From the cell containing the given text, extract its center point as (x, y) coordinate. 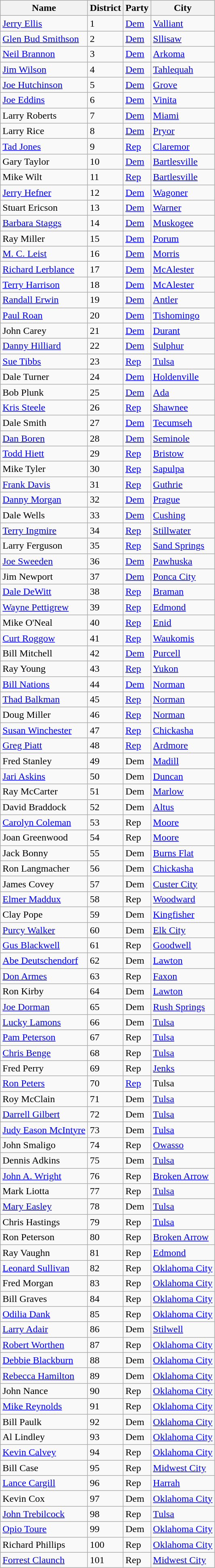
81 (105, 1253)
Opio Toure (44, 1529)
53 (105, 822)
79 (105, 1222)
Madill (183, 761)
78 (105, 1207)
69 (105, 1068)
John Carey (44, 331)
Danny Morgan (44, 500)
Mary Easley (44, 1207)
Jerry Ellis (44, 23)
Bristow (183, 454)
49 (105, 761)
Randall Erwin (44, 300)
Ray McCarter (44, 792)
80 (105, 1237)
Neil Brannon (44, 54)
Kevin Cox (44, 1499)
38 (105, 592)
Danny Hilliard (44, 346)
Bill Graves (44, 1299)
56 (105, 868)
Elk City (183, 930)
37 (105, 576)
Joan Greenwood (44, 838)
Altus (183, 807)
7 (105, 115)
Fred Stanley (44, 761)
40 (105, 623)
Joe Eddins (44, 100)
Chris Benge (44, 1053)
Robert Worthen (44, 1345)
71 (105, 1099)
Seminole (183, 438)
18 (105, 285)
75 (105, 1160)
Mike O'Neal (44, 623)
16 (105, 254)
55 (105, 853)
36 (105, 561)
Muskogee (183, 223)
66 (105, 1022)
Wagoner (183, 193)
Jack Bonny (44, 853)
61 (105, 945)
Ray Young (44, 669)
87 (105, 1345)
Dale Wells (44, 515)
Sue Tibbs (44, 361)
43 (105, 669)
101 (105, 1560)
91 (105, 1406)
Jenks (183, 1068)
Ray Miller (44, 239)
24 (105, 377)
John A. Wright (44, 1176)
17 (105, 269)
Richard Lerblance (44, 269)
Waukomis (183, 638)
Richard Phillips (44, 1545)
76 (105, 1176)
20 (105, 315)
Stillwater (183, 530)
Carolyn Coleman (44, 822)
Dale Turner (44, 377)
54 (105, 838)
Warner (183, 208)
Marlow (183, 792)
Vinita (183, 100)
42 (105, 653)
48 (105, 746)
Bill Mitchell (44, 653)
Bob Plunk (44, 392)
Thad Balkman (44, 700)
Ray Vaughn (44, 1253)
5 (105, 85)
Tahlequah (183, 69)
Claremor (183, 146)
67 (105, 1038)
41 (105, 638)
Dale Smith (44, 423)
93 (105, 1437)
Mike Wilt (44, 177)
Al Lindley (44, 1437)
95 (105, 1468)
72 (105, 1114)
Bill Paulk (44, 1421)
Miami (183, 115)
57 (105, 884)
Rebecca Hamilton (44, 1375)
Sllisaw (183, 39)
Doug Miller (44, 715)
63 (105, 976)
84 (105, 1299)
Darrell Gilbert (44, 1114)
34 (105, 530)
85 (105, 1314)
Odilia Dank (44, 1314)
58 (105, 899)
Dan Boren (44, 438)
James Covey (44, 884)
88 (105, 1360)
74 (105, 1145)
6 (105, 100)
Custer City (183, 884)
98 (105, 1514)
Joe Sweeden (44, 561)
Todd Hiett (44, 454)
Paul Roan (44, 315)
Susan Winchester (44, 730)
Clay Pope (44, 914)
Barbara Staggs (44, 223)
Mike Reynolds (44, 1406)
Kevin Calvey (44, 1453)
Larry Rice (44, 131)
10 (105, 161)
Tishomingo (183, 315)
District (105, 8)
Jim Wilson (44, 69)
46 (105, 715)
82 (105, 1268)
Abe Deutschendorf (44, 961)
60 (105, 930)
Braman (183, 592)
Lucky Lamons (44, 1022)
Goodwell (183, 945)
Rush Springs (183, 1007)
Enid (183, 623)
Fred Perry (44, 1068)
Ada (183, 392)
44 (105, 684)
Prague (183, 500)
Dennis Adkins (44, 1160)
Roy McClain (44, 1099)
Elmer Maddux (44, 899)
Ardmore (183, 746)
Glen Bud Smithson (44, 39)
47 (105, 730)
2 (105, 39)
Mike Tyler (44, 469)
City (183, 8)
Lance Cargill (44, 1483)
11 (105, 177)
John Smaligo (44, 1145)
Jerry Hefner (44, 193)
Morris (183, 254)
96 (105, 1483)
Guthrie (183, 484)
Leonard Sullivan (44, 1268)
Sapulpa (183, 469)
33 (105, 515)
Sand Springs (183, 546)
70 (105, 1084)
32 (105, 500)
Purcy Walker (44, 930)
8 (105, 131)
Terry Harrison (44, 285)
Gus Blackwell (44, 945)
Woodward (183, 899)
Gary Taylor (44, 161)
21 (105, 331)
Frank Davis (44, 484)
29 (105, 454)
22 (105, 346)
Larry Roberts (44, 115)
Holdenville (183, 377)
73 (105, 1130)
Owasso (183, 1145)
Antler (183, 300)
Purcell (183, 653)
Curt Roggow (44, 638)
Harrah (183, 1483)
Judy Eason McIntyre (44, 1130)
30 (105, 469)
Duncan (183, 776)
35 (105, 546)
39 (105, 607)
Ponca City (183, 576)
Valliant (183, 23)
Chris Hastings (44, 1222)
50 (105, 776)
65 (105, 1007)
Stuart Ericson (44, 208)
Pam Peterson (44, 1038)
13 (105, 208)
52 (105, 807)
David Braddock (44, 807)
Terry Ingmire (44, 530)
M. C. Leist (44, 254)
Shawnee (183, 407)
Bill Case (44, 1468)
Fred Morgan (44, 1283)
23 (105, 361)
62 (105, 961)
100 (105, 1545)
Name (44, 8)
4 (105, 69)
51 (105, 792)
Pryor (183, 131)
Tecumseh (183, 423)
Ron Kirby (44, 992)
Don Armes (44, 976)
59 (105, 914)
28 (105, 438)
Faxon (183, 976)
Pawhuska (183, 561)
31 (105, 484)
64 (105, 992)
Jim Newport (44, 576)
94 (105, 1453)
Stilwell (183, 1329)
Ron Langmacher (44, 868)
Grove (183, 85)
12 (105, 193)
45 (105, 700)
John Nance (44, 1391)
26 (105, 407)
15 (105, 239)
Jari Askins (44, 776)
97 (105, 1499)
92 (105, 1421)
90 (105, 1391)
Forrest Claunch (44, 1560)
Yukon (183, 669)
Burns Flat (183, 853)
Wayne Pettigrew (44, 607)
83 (105, 1283)
1 (105, 23)
Debbie Blackburn (44, 1360)
25 (105, 392)
9 (105, 146)
Kris Steele (44, 407)
Joe Hutchinson (44, 85)
Sulphur (183, 346)
Porum (183, 239)
Joe Dorman (44, 1007)
Mark Liotta (44, 1191)
77 (105, 1191)
19 (105, 300)
86 (105, 1329)
Dale DeWitt (44, 592)
Tad Jones (44, 146)
Durant (183, 331)
68 (105, 1053)
Ron Peterson (44, 1237)
Cushing (183, 515)
Greg Piatt (44, 746)
Larry Adair (44, 1329)
27 (105, 423)
John Trebilcock (44, 1514)
14 (105, 223)
Party (137, 8)
Bill Nations (44, 684)
89 (105, 1375)
3 (105, 54)
Arkoma (183, 54)
99 (105, 1529)
Kingfisher (183, 914)
Larry Ferguson (44, 546)
Ron Peters (44, 1084)
